Locate the cell with the specified text and output its [X, Y] center coordinate. 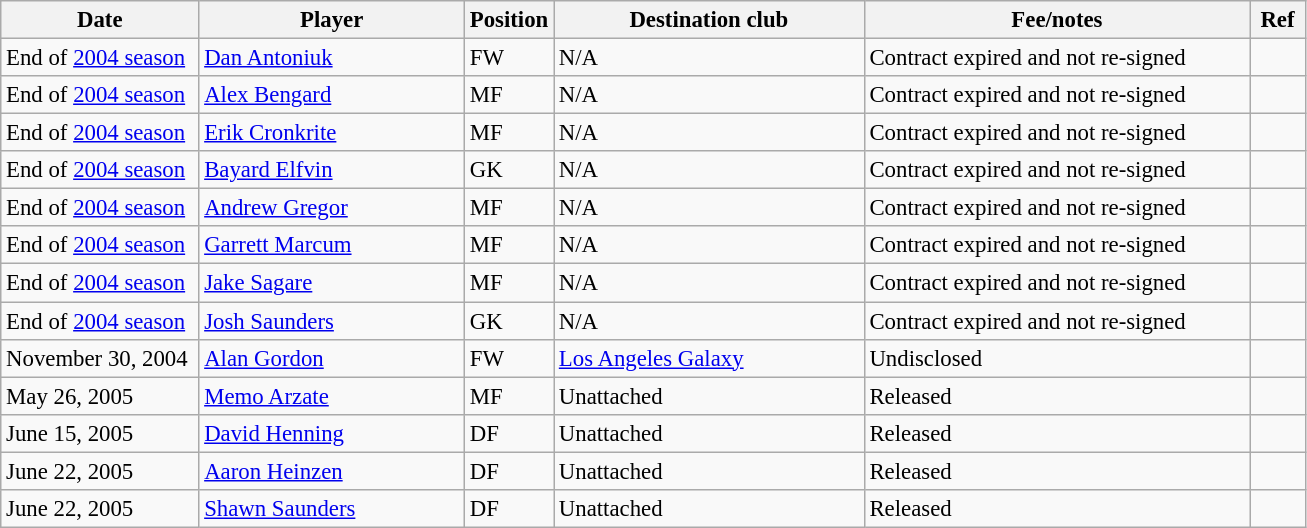
Destination club [710, 20]
Position [508, 20]
Alex Bengard [332, 95]
Date [100, 20]
David Henning [332, 433]
Bayard Elfvin [332, 170]
Fee/notes [1057, 20]
Alan Gordon [332, 358]
Ref [1278, 20]
June 15, 2005 [100, 433]
Aaron Heinzen [332, 471]
Josh Saunders [332, 321]
Player [332, 20]
Memo Arzate [332, 396]
Erik Cronkrite [332, 133]
Shawn Saunders [332, 509]
November 30, 2004 [100, 358]
May 26, 2005 [100, 396]
Dan Antoniuk [332, 58]
Los Angeles Galaxy [710, 358]
Jake Sagare [332, 283]
Andrew Gregor [332, 208]
Garrett Marcum [332, 245]
Undisclosed [1057, 358]
